Output the [x, y] coordinate of the center of the cell containing the given text.  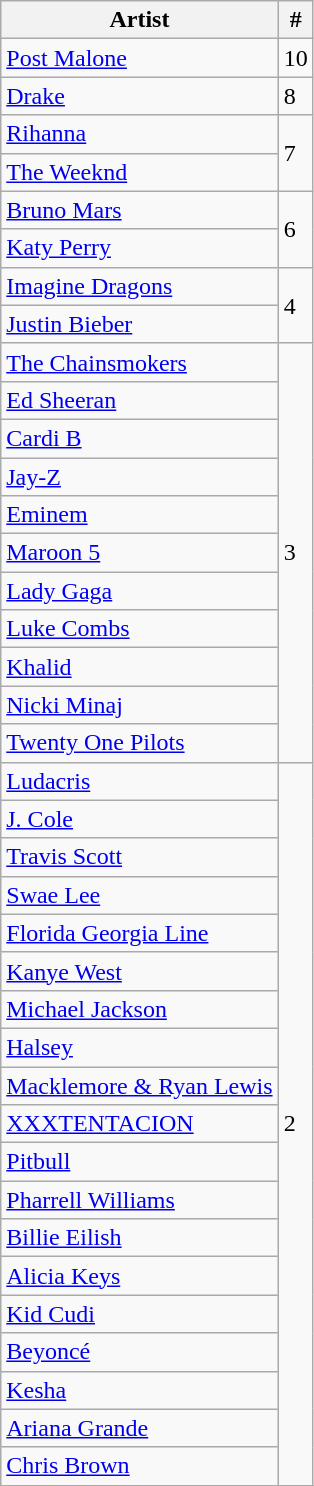
Post Malone [140, 58]
Kesha [140, 1390]
2 [296, 1124]
Ed Sheeran [140, 400]
Imagine Dragons [140, 286]
Michael Jackson [140, 1009]
Nicki Minaj [140, 705]
Kid Cudi [140, 1314]
Luke Combs [140, 629]
Justin Bieber [140, 324]
Drake [140, 96]
Lady Gaga [140, 591]
J. Cole [140, 819]
Travis Scott [140, 857]
Beyoncé [140, 1352]
Macklemore & Ryan Lewis [140, 1085]
# [296, 20]
Pharrell Williams [140, 1200]
Halsey [140, 1047]
Swae Lee [140, 895]
Cardi B [140, 438]
Khalid [140, 667]
Florida Georgia Line [140, 933]
Billie Eilish [140, 1238]
Jay-Z [140, 477]
10 [296, 58]
The Weeknd [140, 172]
Artist [140, 20]
XXXTENTACION [140, 1124]
Twenty One Pilots [140, 743]
4 [296, 305]
Rihanna [140, 134]
The Chainsmokers [140, 362]
Pitbull [140, 1162]
Kanye West [140, 971]
6 [296, 229]
3 [296, 552]
7 [296, 153]
8 [296, 96]
Ludacris [140, 781]
Ariana Grande [140, 1428]
Katy Perry [140, 248]
Chris Brown [140, 1466]
Alicia Keys [140, 1276]
Eminem [140, 515]
Bruno Mars [140, 210]
Maroon 5 [140, 553]
